Determine the [x, y] coordinate at the center of the cell enclosing the given text.  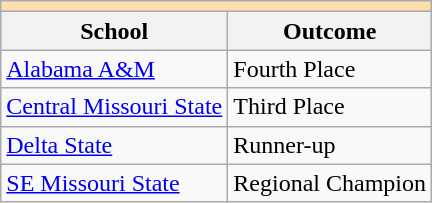
Central Missouri State [114, 107]
School [114, 31]
Delta State [114, 145]
SE Missouri State [114, 183]
Runner-up [330, 145]
Third Place [330, 107]
Regional Champion [330, 183]
Alabama A&M [114, 69]
Outcome [330, 31]
Fourth Place [330, 69]
